Return (X, Y) of the center of cell containing provided text 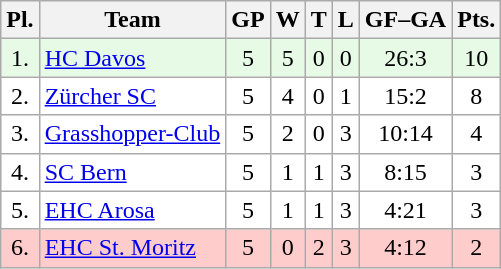
EHC Arosa (132, 210)
3. (20, 134)
8:15 (405, 172)
4:21 (405, 210)
Zürcher SC (132, 96)
SC Bern (132, 172)
15:2 (405, 96)
GF–GA (405, 20)
8 (476, 96)
1. (20, 58)
Team (132, 20)
4:12 (405, 248)
26:3 (405, 58)
Pl. (20, 20)
HC Davos (132, 58)
2. (20, 96)
GP (248, 20)
EHC St. Moritz (132, 248)
W (288, 20)
T (318, 20)
L (346, 20)
Pts. (476, 20)
6. (20, 248)
5. (20, 210)
Grasshopper-Club (132, 134)
10:14 (405, 134)
10 (476, 58)
4. (20, 172)
